From the cell containing the given text, extract its center point as (x, y) coordinate. 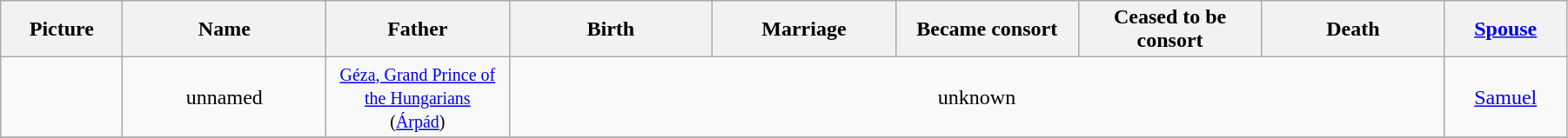
Spouse (1505, 30)
unnamed (224, 97)
unknown (976, 97)
Samuel (1505, 97)
Name (224, 30)
Became consort (987, 30)
Picture (62, 30)
Father (418, 30)
Death (1353, 30)
Géza, Grand Prince of the Hungarians(Árpád) (418, 97)
Birth (611, 30)
Ceased to be consort (1169, 30)
Marriage (804, 30)
